Output the [x, y] coordinate of the center of the cell containing the given text.  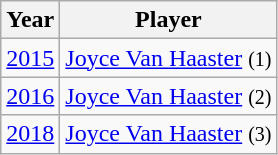
Joyce Van Haaster (2) [168, 96]
Joyce Van Haaster (3) [168, 134]
2015 [30, 58]
2016 [30, 96]
Year [30, 20]
2018 [30, 134]
Player [168, 20]
Joyce Van Haaster (1) [168, 58]
